Determine the (X, Y) coordinate at the center of the cell enclosing the given text.  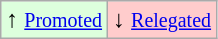
↓ Relegated (162, 20)
↑ Promoted (54, 20)
